Identify which cell holds the provided text, then report its (x, y) central coordinate. 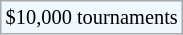
$10,000 tournaments (92, 17)
